Output the (x, y) coordinate of the center of the cell containing the given text.  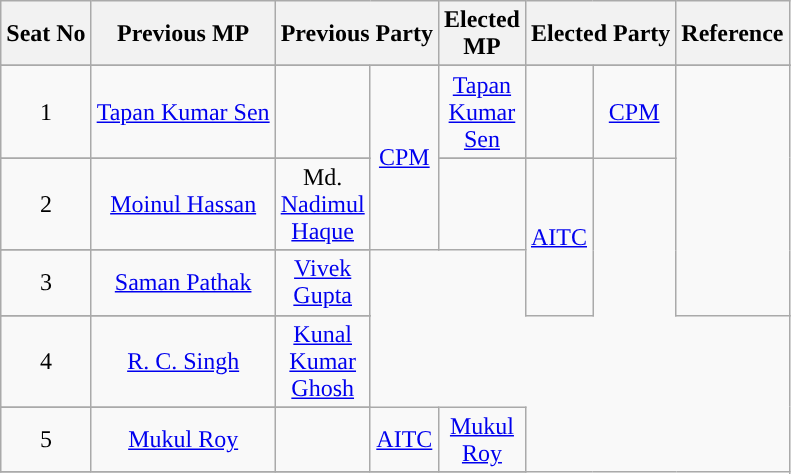
2 (46, 204)
Reference (732, 34)
Elected MP (482, 34)
Md. Nadimul Haque (322, 204)
Previous Party (356, 34)
Elected Party (600, 34)
Previous MP (183, 34)
R. C. Singh (183, 361)
1 (46, 112)
3 (46, 282)
Seat No (46, 34)
Kunal Kumar Ghosh (322, 361)
4 (46, 361)
Vivek Gupta (322, 282)
Saman Pathak (183, 282)
5 (46, 440)
Moinul Hassan (183, 204)
